Determine the (x, y) coordinate at the center of the cell enclosing the given text.  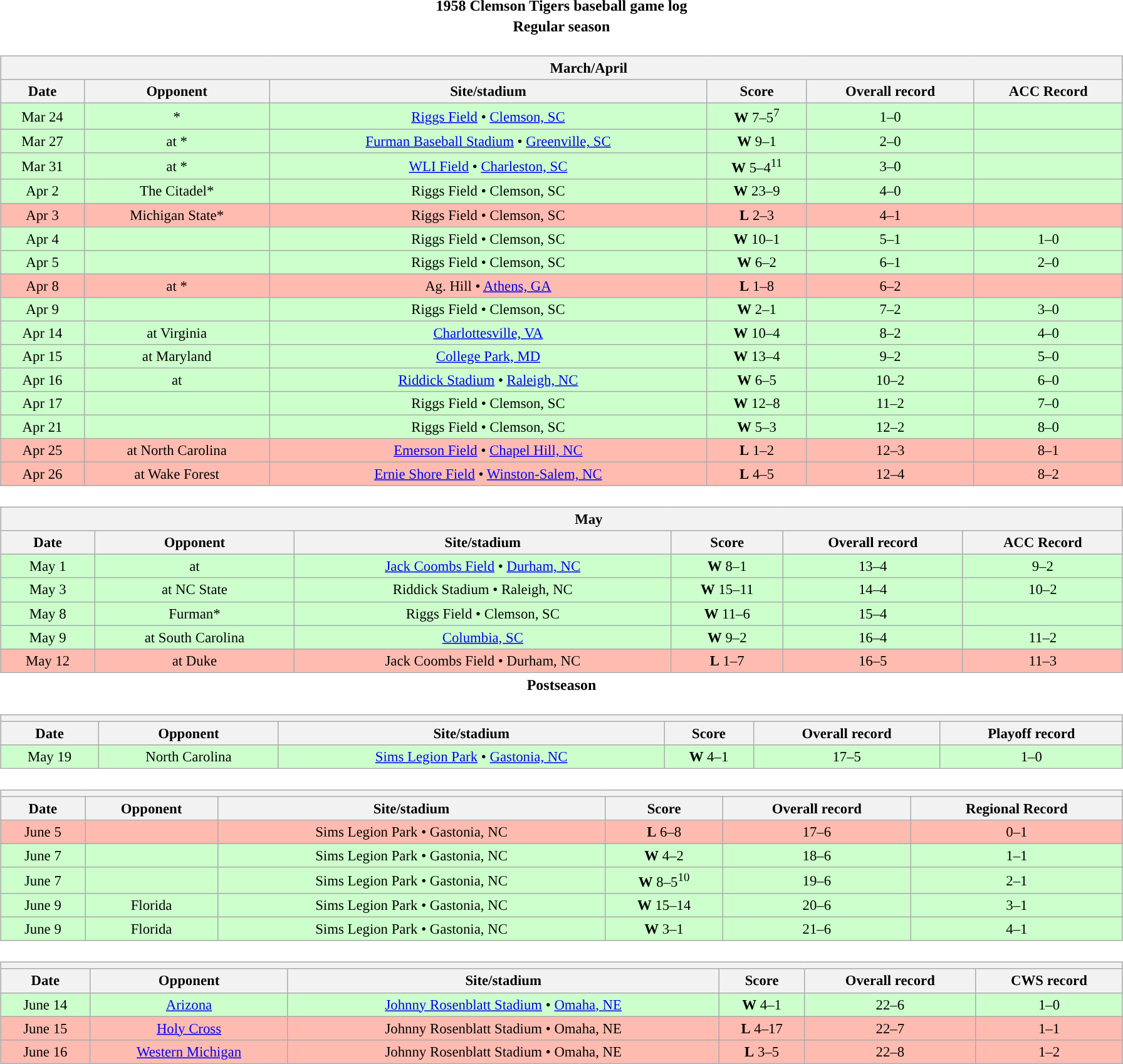
W 2–1 (757, 309)
11–3 (1043, 660)
L 1–2 (757, 451)
at South Carolina (195, 637)
* (177, 116)
Furman Baseball Stadium • Greenville, SC (488, 142)
Ernie Shore Field • Winston-Salem, NC (488, 474)
at Maryland (177, 357)
Furman* (195, 613)
at Wake Forest (177, 474)
Playoff record (1032, 733)
19–6 (817, 880)
12–2 (890, 427)
March/April (561, 68)
North Carolina (188, 756)
W 12–8 (757, 404)
May 9 (48, 637)
at North Carolina (177, 451)
W 5–411 (757, 166)
Mar 24 (43, 116)
12–3 (890, 451)
8–0 (1048, 427)
W 8–510 (664, 880)
L 6–8 (664, 832)
15–4 (872, 613)
Apr 14 (43, 333)
21–6 (817, 929)
12–4 (890, 474)
Charlottesville, VA (488, 333)
W 10–1 (757, 239)
at Duke (195, 660)
16–4 (872, 637)
Michigan State* (177, 215)
at Virginia (177, 333)
Apr 4 (43, 239)
7–0 (1048, 404)
22–8 (890, 1051)
22–6 (890, 1004)
Apr 21 (43, 427)
6–0 (1048, 380)
The Citadel* (177, 191)
College Park, MD (488, 357)
L 2–3 (757, 215)
3–1 (1016, 905)
W 10–4 (757, 333)
W 6–5 (757, 380)
Mar 27 (43, 142)
Columbia, SC (483, 637)
May 1 (48, 566)
June 16 (45, 1051)
18–6 (817, 855)
W 7–57 (757, 116)
5–1 (890, 239)
L 4–17 (762, 1028)
2–1 (1016, 880)
W 23–9 (757, 191)
Emerson Field • Chapel Hill, NC (488, 451)
6–2 (890, 286)
8–1 (1048, 451)
14–4 (872, 590)
Apr 15 (43, 357)
W 4–2 (664, 855)
W 11–6 (727, 613)
22–7 (890, 1028)
Western Michigan (189, 1051)
at NC State (195, 590)
Apr 17 (43, 404)
L 4–5 (757, 474)
Ag. Hill • Athens, GA (488, 286)
16–5 (872, 660)
1–2 (1049, 1051)
June 15 (45, 1028)
CWS record (1049, 981)
May 12 (48, 660)
5–0 (1048, 357)
W 9–1 (757, 142)
May 3 (48, 590)
17–6 (817, 832)
W 6–2 (757, 262)
Apr 16 (43, 380)
7–2 (890, 309)
W 9–2 (727, 637)
20–6 (817, 905)
W 13–4 (757, 357)
6–1 (890, 262)
June 5 (43, 832)
Apr 26 (43, 474)
L 1–8 (757, 286)
W 15–11 (727, 590)
Arizona (189, 1004)
May (561, 519)
Apr 2 (43, 191)
Apr 25 (43, 451)
Apr 3 (43, 215)
Regional Record (1016, 808)
W 5–3 (757, 427)
13–4 (872, 566)
17–5 (847, 756)
Apr 5 (43, 262)
Mar 31 (43, 166)
L 3–5 (762, 1051)
Apr 8 (43, 286)
L 1–7 (727, 660)
W 8–1 (727, 566)
May 19 (50, 756)
June 14 (45, 1004)
May 8 (48, 613)
0–1 (1016, 832)
W 15–14 (664, 905)
WLI Field • Charleston, SC (488, 166)
Apr 9 (43, 309)
Holy Cross (189, 1028)
W 3–1 (664, 929)
